Scan for the cell matching the given text and deliver its (x, y) coordinate at center. 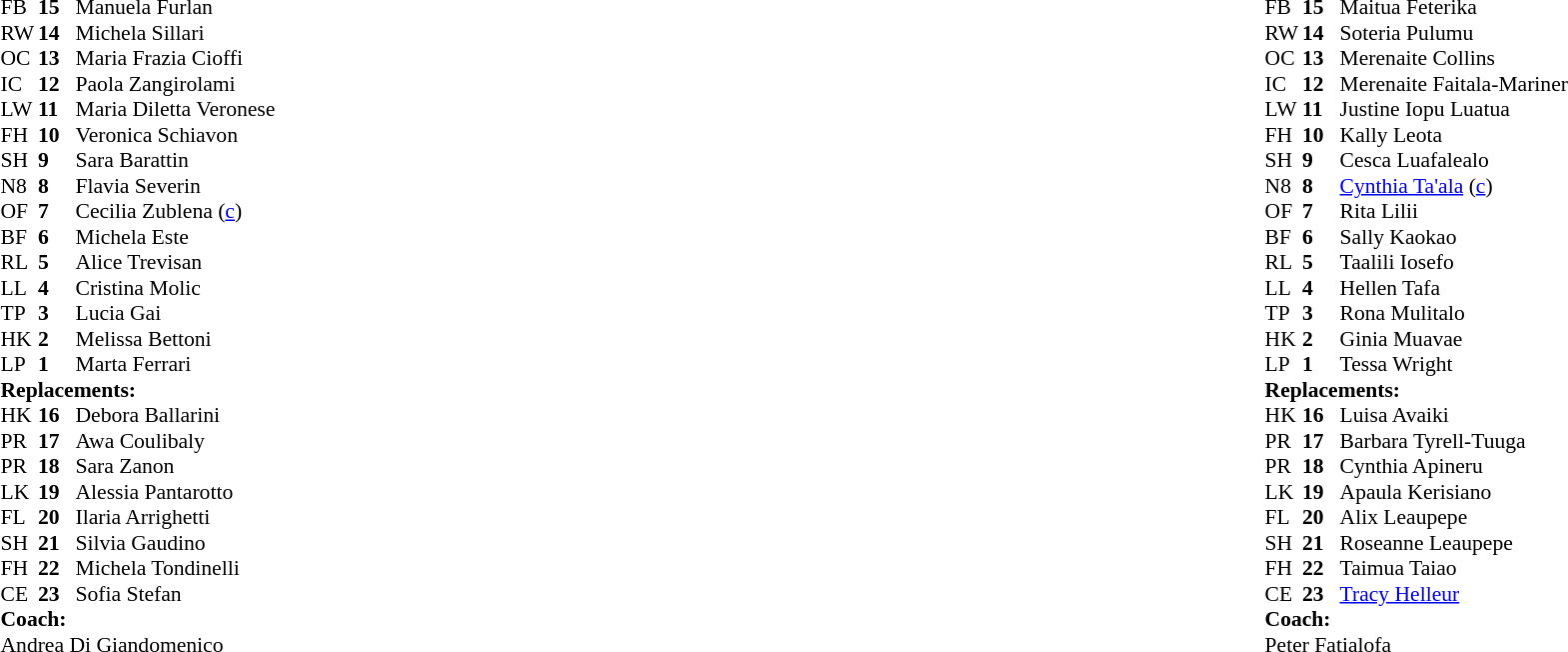
Merenaite Faitala-Mariner (1454, 84)
Awa Coulibaly (176, 441)
Soteria Pulumu (1454, 33)
Sofia Stefan (176, 594)
Hellen Tafa (1454, 288)
Cecilia Zublena (c) (176, 211)
Tessa Wright (1454, 365)
Merenaite Collins (1454, 59)
Silvia Gaudino (176, 543)
Maria Diletta Veronese (176, 109)
Cynthia Ta'ala (c) (1454, 186)
Melissa Bettoni (176, 339)
Kally Leota (1454, 135)
Apaula Kerisiano (1454, 492)
Alix Leaupepe (1454, 517)
Tracy Helleur (1454, 594)
Taalili Iosefo (1454, 263)
Ginia Muavae (1454, 339)
Maria Frazia Cioffi (176, 59)
Marta Ferrari (176, 365)
Alessia Pantarotto (176, 492)
Michela Tondinelli (176, 569)
Taimua Taiao (1454, 569)
Rona Mulitalo (1454, 313)
Paola Zangirolami (176, 84)
Luisa Avaiki (1454, 415)
Alice Trevisan (176, 263)
Ilaria Arrighetti (176, 517)
Rita Lilii (1454, 211)
Michela Este (176, 237)
Sara Zanon (176, 467)
Flavia Severin (176, 186)
Sally Kaokao (1454, 237)
Justine Iopu Luatua (1454, 109)
Roseanne Leaupepe (1454, 543)
Michela Sillari (176, 33)
Cesca Luafalealo (1454, 161)
Sara Barattin (176, 161)
Barbara Tyrell-Tuuga (1454, 441)
Cristina Molic (176, 288)
Veronica Schiavon (176, 135)
Cynthia Apineru (1454, 467)
Debora Ballarini (176, 415)
Lucia Gai (176, 313)
